Locate the cell with the specified text and output its (x, y) center coordinate. 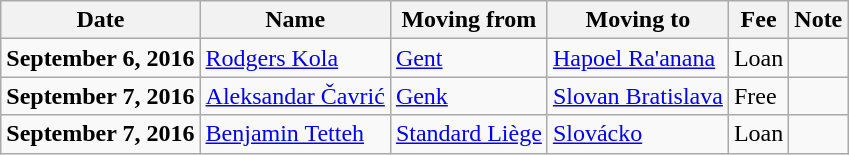
Genk (468, 96)
Rodgers Kola (295, 58)
Date (100, 20)
Slovácko (638, 134)
Hapoel Ra'anana (638, 58)
Aleksandar Čavrić (295, 96)
Standard Liège (468, 134)
Moving from (468, 20)
Slovan Bratislava (638, 96)
Moving to (638, 20)
Free (758, 96)
Gent (468, 58)
September 6, 2016 (100, 58)
Fee (758, 20)
Benjamin Tetteh (295, 134)
Name (295, 20)
Note (818, 20)
